Locate the cell with the specified text and output its (x, y) center coordinate. 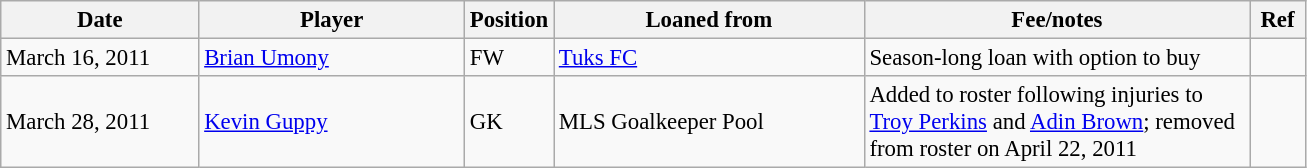
Season-long loan with option to buy (1057, 58)
March 28, 2011 (100, 122)
Added to roster following injuries to Troy Perkins and Adin Brown; removed from roster on April 22, 2011 (1057, 122)
March 16, 2011 (100, 58)
FW (508, 58)
Loaned from (710, 20)
Brian Umony (332, 58)
Player (332, 20)
Ref (1278, 20)
Kevin Guppy (332, 122)
Date (100, 20)
Fee/notes (1057, 20)
GK (508, 122)
MLS Goalkeeper Pool (710, 122)
Position (508, 20)
Tuks FC (710, 58)
